Scan for the cell matching the given text and deliver its (X, Y) coordinate at center. 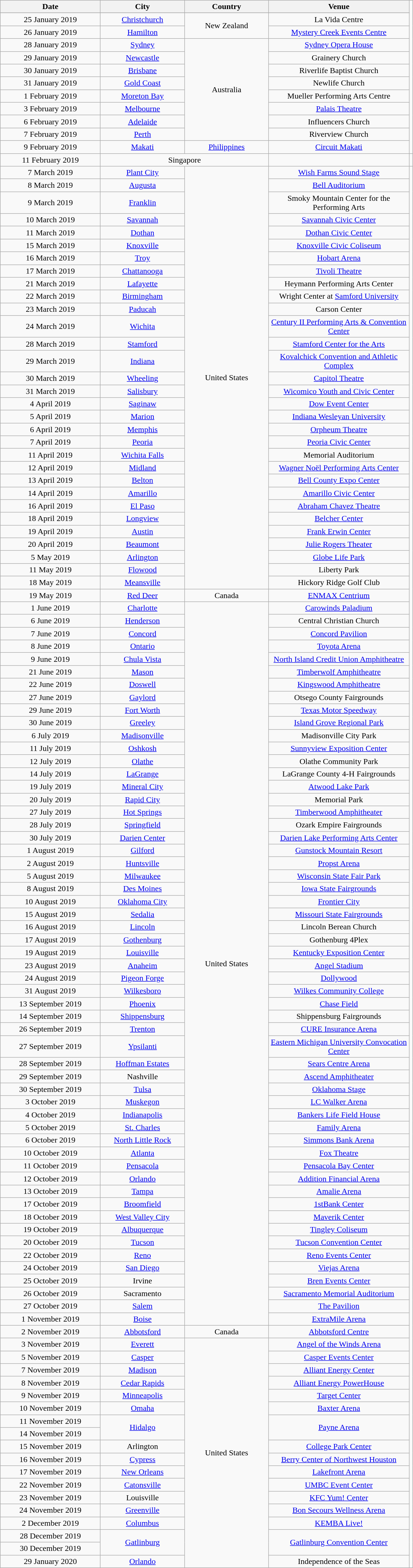
15 March 2019 (50, 245)
Broomfield (143, 1204)
Amalie Arena (339, 1191)
Phoenix (143, 1003)
9 November 2019 (50, 1395)
Amarillo Civic Center (339, 493)
27 June 2019 (50, 697)
Knoxville (143, 245)
5 April 2019 (50, 417)
Globe Life Park (339, 557)
The Pavilion (339, 1306)
14 April 2019 (50, 493)
Grainery Church (339, 58)
Eastern Michigan University Convocation Center (339, 1047)
Venue (339, 7)
LaGrange County 4-H Fairgrounds (339, 774)
Capitol Theatre (339, 378)
12 April 2019 (50, 468)
30 March 2019 (50, 378)
Augusta (143, 185)
14 November 2019 (50, 1434)
Greeley (143, 723)
Frontier City (339, 902)
Muskegon (143, 1102)
Knoxville Civic Coliseum (339, 245)
Ontario (143, 646)
26 January 2019 (50, 32)
LC Walker Arena (339, 1102)
Wish Farms Sound Stage (339, 173)
Dothan Civic Center (339, 233)
Atlanta (143, 1153)
Kovalchick Convention and Athletic Complex (339, 361)
8 March 2019 (50, 185)
Adelaide (143, 121)
23 August 2019 (50, 965)
7 March 2019 (50, 173)
18 October 2019 (50, 1217)
29 March 2019 (50, 361)
Propst Arena (339, 863)
25 October 2019 (50, 1281)
Stamford Center for the Arts (339, 344)
Texas Motor Speedway (339, 710)
Frank Erwin Center (339, 531)
Troy (143, 258)
17 November 2019 (50, 1472)
2 August 2019 (50, 863)
Tingley Coliseum (339, 1230)
Family Arena (339, 1127)
Savannah (143, 220)
13 April 2019 (50, 480)
Mystery Creek Events Centre (339, 32)
24 March 2019 (50, 327)
1 November 2019 (50, 1319)
Charlotte (143, 608)
Oshkosh (143, 748)
6 April 2019 (50, 429)
5 May 2019 (50, 557)
10 November 2019 (50, 1408)
Target Center (339, 1395)
Meansville (143, 582)
Columbus (143, 1523)
19 July 2019 (50, 787)
Abbotsford (143, 1332)
La Vida Centre (339, 19)
6 February 2019 (50, 121)
20 July 2019 (50, 800)
Marion (143, 417)
Wicomico Youth and Civic Center (339, 391)
15 November 2019 (50, 1447)
22 March 2019 (50, 296)
21 June 2019 (50, 672)
Pensacola (143, 1166)
22 June 2019 (50, 685)
Riverview Church (339, 134)
Country (226, 7)
Bankers Life Field House (339, 1115)
Smoky Mountain Center for the Performing Arts (339, 202)
Boise (143, 1319)
CURE Insurance Arena (339, 1029)
16 November 2019 (50, 1459)
Alliant Energy PowerHouse (339, 1383)
6 June 2019 (50, 621)
Iowa State Fairgrounds (339, 889)
13 October 2019 (50, 1191)
Saginaw (143, 404)
Ascend Amphitheater (339, 1077)
Amarillo (143, 493)
Dollywood (339, 978)
Melbourne (143, 109)
Influencers Church (339, 121)
28 March 2019 (50, 344)
Dothan (143, 233)
Rapid City (143, 800)
Gilford (143, 851)
24 August 2019 (50, 978)
Wisconsin State Fair Park (339, 876)
Maverik Center (339, 1217)
6 October 2019 (50, 1140)
9 June 2019 (50, 659)
Independence of the Seas (339, 1561)
Indiana (143, 361)
22 October 2019 (50, 1255)
West Valley City (143, 1217)
Hamilton (143, 32)
Sacramento (143, 1293)
11 November 2019 (50, 1421)
Gold Coast (143, 83)
Dow Event Center (339, 404)
Abraham Chavez Theatre (339, 506)
Hidalgo (143, 1428)
Missouri State Fairgrounds (339, 914)
Orpheum Theatre (339, 429)
30 December 2019 (50, 1549)
8 November 2019 (50, 1383)
1stBank Center (339, 1204)
28 December 2019 (50, 1536)
26 September 2019 (50, 1029)
Memorial Auditorium (339, 455)
Fox Theatre (339, 1153)
San Diego (143, 1268)
City (143, 7)
Lincoln (143, 927)
Hot Springs (143, 812)
Island Grove Regional Park (339, 723)
30 July 2019 (50, 838)
Stamford (143, 344)
Madison (143, 1370)
6 July 2019 (50, 736)
27 September 2019 (50, 1047)
17 March 2019 (50, 271)
Sedalia (143, 914)
Hoffman Estates (143, 1064)
Everett (143, 1344)
1 August 2019 (50, 851)
Austin (143, 531)
4 October 2019 (50, 1115)
Casper Events Center (339, 1357)
Heymann Performing Arts Center (339, 284)
24 October 2019 (50, 1268)
29 June 2019 (50, 710)
Hobart Arena (339, 258)
Flowood (143, 570)
19 October 2019 (50, 1230)
Timberwolf Amphitheatre (339, 672)
Mason (143, 672)
22 November 2019 (50, 1485)
Madisonville City Park (339, 736)
Liberty Park (339, 570)
Nashville (143, 1077)
Casper (143, 1357)
19 April 2019 (50, 531)
Simmons Bank Arena (339, 1140)
Makati (143, 147)
Des Moines (143, 889)
11 July 2019 (50, 748)
Longview (143, 519)
Darien Center (143, 838)
New Orleans (143, 1472)
Shippensburg Fairgrounds (339, 1017)
Palais Theatre (339, 109)
15 August 2019 (50, 914)
Christchurch (143, 19)
Carowinds Paladium (339, 608)
Indiana Wesleyan University (339, 417)
Reno (143, 1255)
7 November 2019 (50, 1370)
Olathe Community Park (339, 761)
20 October 2019 (50, 1242)
Huntsville (143, 863)
Olathe (143, 761)
Omaha (143, 1408)
Viejas Arena (339, 1268)
Wilkes Community College (339, 991)
1 June 2019 (50, 608)
Australia (226, 90)
Philippines (226, 147)
North Island Credit Union Amphitheatre (339, 659)
Bon Secours Wellness Arena (339, 1510)
KEMBA Live! (339, 1523)
El Paso (143, 506)
12 July 2019 (50, 761)
Baxter Arena (339, 1408)
Gunstock Mountain Resort (339, 851)
Wichita Falls (143, 455)
4 April 2019 (50, 404)
Hickory Ridge Golf Club (339, 582)
31 January 2019 (50, 83)
Brisbane (143, 70)
Singapore (185, 160)
Gatlinburg Convention Center (339, 1542)
North Little Rock (143, 1140)
13 September 2019 (50, 1003)
Milwaukee (143, 876)
10 March 2019 (50, 220)
KFC Yum! Center (339, 1498)
Pigeon Forge (143, 978)
Kingswood Amphitheatre (339, 685)
Memorial Park (339, 800)
21 March 2019 (50, 284)
Savannah Civic Center (339, 220)
Memphis (143, 429)
8 June 2019 (50, 646)
Carson Center (339, 309)
23 March 2019 (50, 309)
Tucson (143, 1242)
Central Christian Church (339, 621)
Berry Center of Northwest Houston (339, 1459)
Midland (143, 468)
Bren Events Center (339, 1281)
Springfield (143, 825)
Doswell (143, 685)
16 April 2019 (50, 506)
College Park Center (339, 1447)
Circuit Makati (339, 147)
14 July 2019 (50, 774)
Concord Pavilion (339, 634)
7 June 2019 (50, 634)
St. Charles (143, 1127)
3 October 2019 (50, 1102)
5 November 2019 (50, 1357)
Sydney Opera House (339, 45)
Gothenburg (143, 940)
24 November 2019 (50, 1510)
Gatlinburg (143, 1542)
2 November 2019 (50, 1332)
5 October 2019 (50, 1127)
Addition Financial Arena (339, 1178)
Reno Events Center (339, 1255)
Salisbury (143, 391)
30 September 2019 (50, 1089)
Riverlife Baptist Church (339, 70)
Alliant Energy Center (339, 1370)
17 October 2019 (50, 1204)
Sacramento Memorial Auditorium (339, 1293)
New Zealand (226, 26)
Peoria Civic Center (339, 442)
27 October 2019 (50, 1306)
Otsego County Fairgrounds (339, 697)
Wagner Noël Performing Arts Center (339, 468)
31 March 2019 (50, 391)
11 May 2019 (50, 570)
Julie Rogers Theater (339, 544)
Peoria (143, 442)
5 August 2019 (50, 876)
Anaheim (143, 965)
Belcher Center (339, 519)
Atwood Lake Park (339, 787)
7 February 2019 (50, 134)
Plant City (143, 173)
Oklahoma City (143, 902)
29 January 2020 (50, 1561)
Chattanooga (143, 271)
Tulsa (143, 1089)
Mueller Performing Arts Centre (339, 96)
9 March 2019 (50, 202)
Catonsville (143, 1485)
11 March 2019 (50, 233)
Tucson Convention Center (339, 1242)
18 April 2019 (50, 519)
Lincoln Berean Church (339, 927)
Date (50, 7)
Pensacola Bay Center (339, 1166)
Chula Vista (143, 659)
Henderson (143, 621)
Concord (143, 634)
10 August 2019 (50, 902)
Gaylord (143, 697)
Timberwood Amphitheater (339, 812)
Salem (143, 1306)
25 January 2019 (50, 19)
UMBC Event Center (339, 1485)
Oklahoma Stage (339, 1089)
29 January 2019 (50, 58)
Red Deer (143, 595)
19 May 2019 (50, 595)
Shippensburg (143, 1017)
Sunnyview Exposition Center (339, 748)
14 September 2019 (50, 1017)
Fort Worth (143, 710)
Paducah (143, 309)
ExtraMile Arena (339, 1319)
Albuquerque (143, 1230)
Mineral City (143, 787)
9 February 2019 (50, 147)
30 January 2019 (50, 70)
Newlife Church (339, 83)
11 February 2019 (50, 160)
Cypress (143, 1459)
Chase Field (339, 1003)
11 October 2019 (50, 1166)
Lakefront Arena (339, 1472)
16 March 2019 (50, 258)
Greenville (143, 1510)
Moreton Bay (143, 96)
Newcastle (143, 58)
Birmingham (143, 296)
7 April 2019 (50, 442)
11 April 2019 (50, 455)
Wilkesboro (143, 991)
Beaumont (143, 544)
26 October 2019 (50, 1293)
12 October 2019 (50, 1178)
Belton (143, 480)
28 January 2019 (50, 45)
Minneapolis (143, 1395)
8 August 2019 (50, 889)
18 May 2019 (50, 582)
2 December 2019 (50, 1523)
Bell County Expo Center (339, 480)
3 February 2019 (50, 109)
28 September 2019 (50, 1064)
Darien Lake Performing Arts Center (339, 838)
LaGrange (143, 774)
Angel Stadium (339, 965)
29 September 2019 (50, 1077)
16 August 2019 (50, 927)
30 June 2019 (50, 723)
Angel of the Winds Arena (339, 1344)
1 February 2019 (50, 96)
Tivoli Theatre (339, 271)
10 October 2019 (50, 1153)
Trenton (143, 1029)
Wright Center at Samford University (339, 296)
Abbotsford Centre (339, 1332)
Madisonville (143, 736)
Century II Performing Arts & Convention Center (339, 327)
3 November 2019 (50, 1344)
17 August 2019 (50, 940)
Sydney (143, 45)
Wheeling (143, 378)
20 April 2019 (50, 544)
Payne Arena (339, 1428)
Lafayette (143, 284)
Wichita (143, 327)
Kentucky Exposition Center (339, 952)
23 November 2019 (50, 1498)
27 July 2019 (50, 812)
Ozark Empire Fairgrounds (339, 825)
Sears Centre Arena (339, 1064)
Bell Auditorium (339, 185)
Gothenburg 4Plex (339, 940)
Tampa (143, 1191)
Toyota Arena (339, 646)
Franklin (143, 202)
31 August 2019 (50, 991)
ENMAX Centrium (339, 595)
Perth (143, 134)
Ypsilanti (143, 1047)
Cedar Rapids (143, 1383)
Irvine (143, 1281)
Indianapolis (143, 1115)
19 August 2019 (50, 952)
28 July 2019 (50, 825)
